Capture the cell that displays the provided text and extract its [x, y] central coordinate. 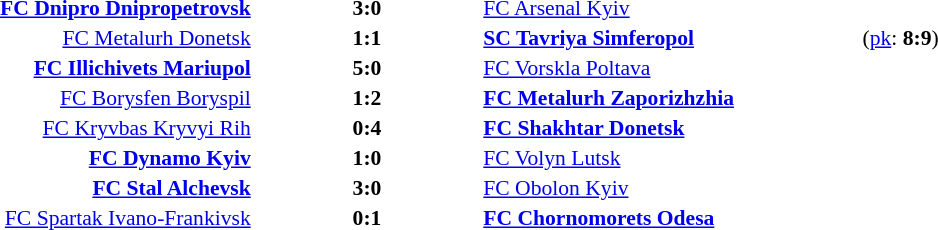
1:0 [368, 158]
3:0 [368, 188]
1:1 [368, 38]
FC Vorskla Poltava [671, 68]
SC Tavriya Simferopol [671, 38]
FC Shakhtar Donetsk [671, 128]
0:4 [368, 128]
5:0 [368, 68]
FC Obolon Kyiv [671, 188]
FC Volyn Lutsk [671, 158]
1:2 [368, 98]
FC Metalurh Zaporizhzhia [671, 98]
